Return the (X, Y) coordinate for the center point of the cell that contains the specified text.  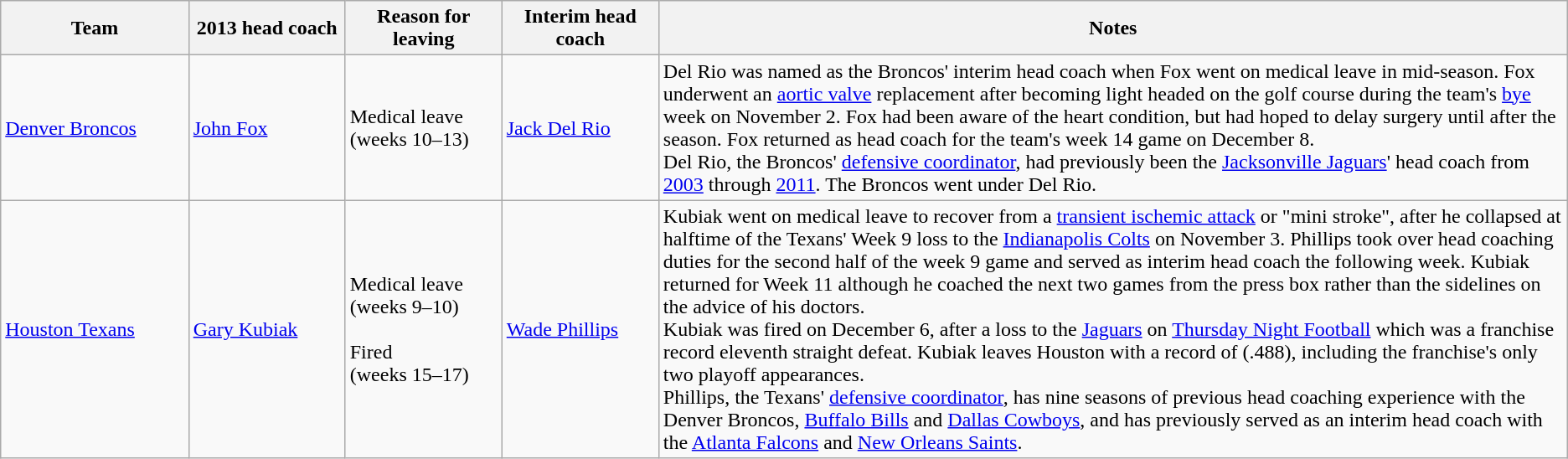
Denver Broncos (95, 127)
Interim head coach (580, 28)
Jack Del Rio (580, 127)
Houston Texans (95, 329)
Medical leave(weeks 10–13) (424, 127)
2013 head coach (266, 28)
Medical leave(weeks 9–10)Fired(weeks 15–17) (424, 329)
Team (95, 28)
Wade Phillips (580, 329)
Notes (1112, 28)
Reason for leaving (424, 28)
John Fox (266, 127)
Gary Kubiak (266, 329)
